From the cell containing the given text, extract its center point as [x, y] coordinate. 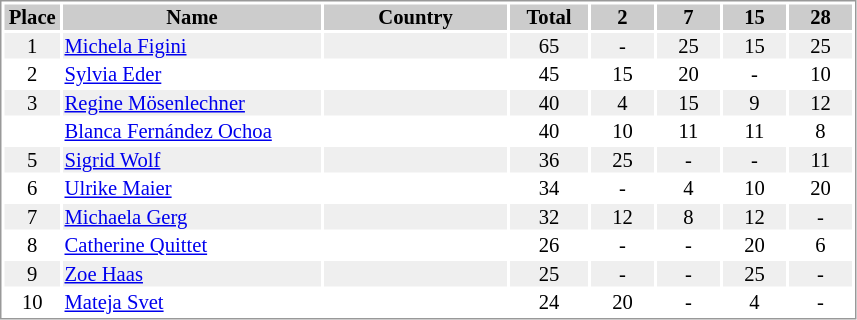
32 [549, 217]
28 [820, 17]
Total [549, 17]
1 [32, 46]
Regine Mösenlechner [192, 103]
Michela Figini [192, 46]
5 [32, 160]
34 [549, 189]
Sigrid Wolf [192, 160]
65 [549, 46]
Catherine Quittet [192, 245]
Place [32, 17]
36 [549, 160]
Zoe Haas [192, 274]
Michaela Gerg [192, 217]
Country [416, 17]
Mateja Svet [192, 303]
Sylvia Eder [192, 75]
Ulrike Maier [192, 189]
Name [192, 17]
24 [549, 303]
Blanca Fernández Ochoa [192, 131]
26 [549, 245]
45 [549, 75]
3 [32, 103]
